Scan for the cell matching the given text and deliver its [x, y] coordinate at center. 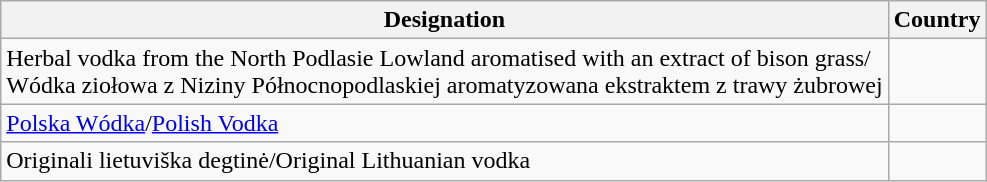
Designation [444, 20]
Country [937, 20]
Originali lietuviška degtinė/Original Lithuanian vodka [444, 161]
Polska Wódka/Polish Vodka [444, 123]
